Determine the [x, y] coordinate at the center of the cell enclosing the given text.  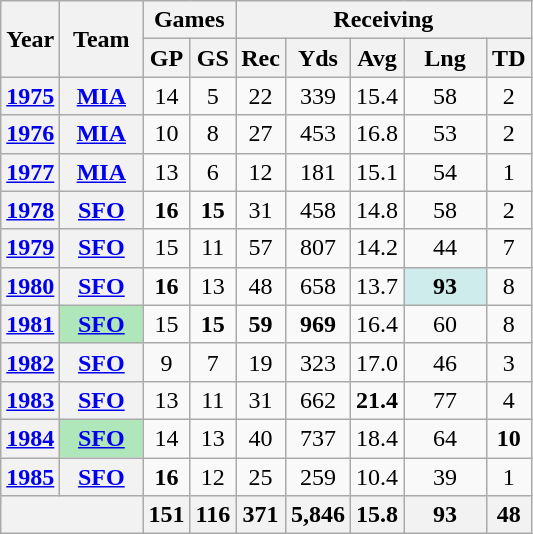
27 [261, 134]
1976 [30, 134]
53 [446, 134]
10.4 [376, 477]
GS [213, 58]
1977 [30, 172]
59 [261, 324]
Year [30, 39]
14.2 [376, 248]
64 [446, 438]
16.8 [376, 134]
17.0 [376, 362]
60 [446, 324]
151 [166, 515]
22 [261, 96]
15.8 [376, 515]
1985 [30, 477]
Avg [376, 58]
658 [318, 286]
458 [318, 210]
1981 [30, 324]
19 [261, 362]
TD [509, 58]
6 [213, 172]
46 [446, 362]
1983 [30, 400]
5,846 [318, 515]
371 [261, 515]
807 [318, 248]
21.4 [376, 400]
4 [509, 400]
5 [213, 96]
1980 [30, 286]
14.8 [376, 210]
25 [261, 477]
44 [446, 248]
39 [446, 477]
1984 [30, 438]
181 [318, 172]
GP [166, 58]
Receiving [384, 20]
Rec [261, 58]
Yds [318, 58]
339 [318, 96]
1979 [30, 248]
1975 [30, 96]
323 [318, 362]
57 [261, 248]
16.4 [376, 324]
969 [318, 324]
662 [318, 400]
40 [261, 438]
15.1 [376, 172]
453 [318, 134]
13.7 [376, 286]
77 [446, 400]
259 [318, 477]
1982 [30, 362]
15.4 [376, 96]
737 [318, 438]
3 [509, 362]
18.4 [376, 438]
Games [190, 20]
Lng [446, 58]
1978 [30, 210]
54 [446, 172]
116 [213, 515]
Team [102, 39]
9 [166, 362]
